Return the (X, Y) coordinate for the center point of the cell that contains the specified text.  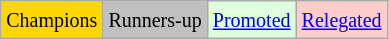
Champions (52, 20)
Promoted (252, 20)
Runners-up (155, 20)
Relegated (342, 20)
